Pinpoint the cell where the given text exists, returning its (x, y) midpoint coordinate. 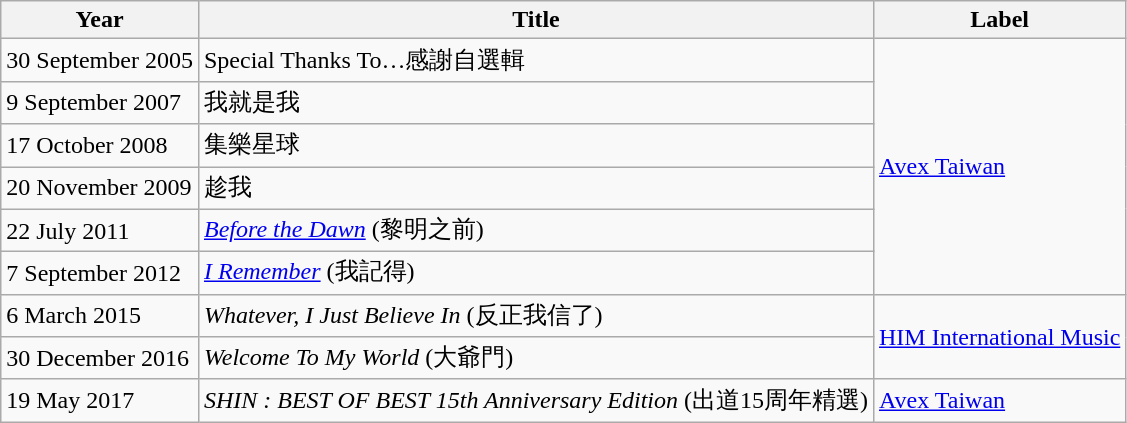
19 May 2017 (100, 400)
9 September 2007 (100, 102)
7 September 2012 (100, 274)
Title (536, 20)
Special Thanks To…感謝自選輯 (536, 60)
Label (999, 20)
Welcome To My World (大爺門) (536, 358)
集樂星球 (536, 146)
6 March 2015 (100, 316)
HIM International Music (999, 336)
I Remember (我記得) (536, 274)
20 November 2009 (100, 188)
Year (100, 20)
30 December 2016 (100, 358)
30 September 2005 (100, 60)
22 July 2011 (100, 230)
Before the Dawn (黎明之前) (536, 230)
SHIN : BEST OF BEST 15th Anniversary Edition (出道15周年精選) (536, 400)
Whatever, I Just Believe In (反正我信了) (536, 316)
趁我 (536, 188)
我就是我 (536, 102)
17 October 2008 (100, 146)
